Locate the cell with the specified text and output its [X, Y] center coordinate. 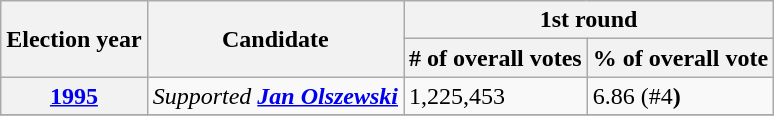
1st round [589, 20]
6.86 (#4) [680, 96]
Supported Jan Olszewski [275, 96]
Election year [74, 39]
1,225,453 [496, 96]
1995 [74, 96]
% of overall vote [680, 58]
Candidate [275, 39]
# of overall votes [496, 58]
